Determine the (x, y) coordinate at the center of the cell enclosing the given text.  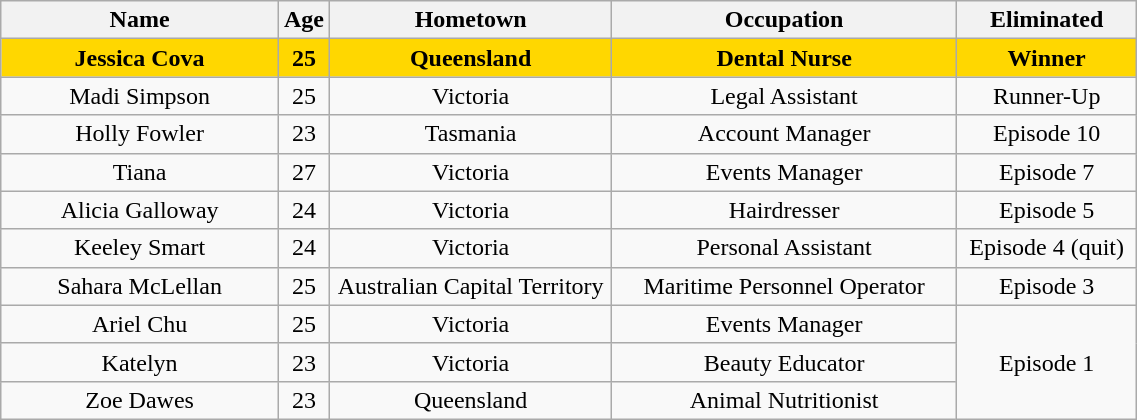
Keeley Smart (140, 248)
Zoe Dawes (140, 400)
Animal Nutritionist (784, 400)
Beauty Educator (784, 362)
Jessica Cova (140, 58)
Madi Simpson (140, 96)
Episode 4 (quit) (1046, 248)
Legal Assistant (784, 96)
Occupation (784, 20)
Holly Fowler (140, 134)
Dental Nurse (784, 58)
Katelyn (140, 362)
Eliminated (1046, 20)
Alicia Galloway (140, 210)
Episode 10 (1046, 134)
Episode 1 (1046, 362)
27 (304, 172)
Personal Assistant (784, 248)
Episode 7 (1046, 172)
Sahara McLellan (140, 286)
Tiana (140, 172)
Account Manager (784, 134)
Hairdresser (784, 210)
Tasmania (471, 134)
Winner (1046, 58)
Maritime Personnel Operator (784, 286)
Episode 5 (1046, 210)
Runner-Up (1046, 96)
Ariel Chu (140, 324)
Hometown (471, 20)
Age (304, 20)
Australian Capital Territory (471, 286)
Name (140, 20)
Episode 3 (1046, 286)
